Search for the cell housing the specified text and yield its (X, Y) center coordinate. 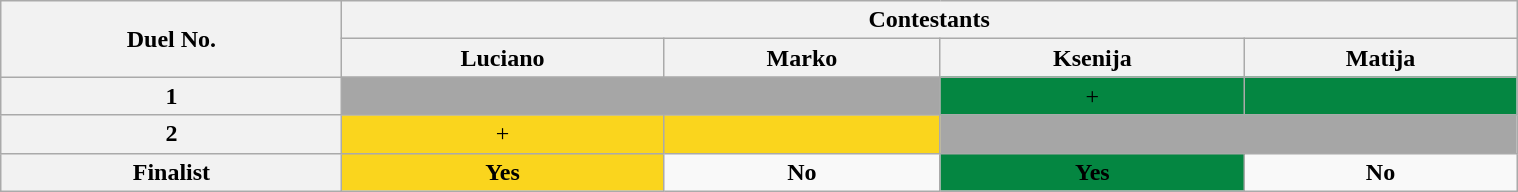
Contestants (928, 20)
Luciano (502, 58)
Marko (802, 58)
Duel No. (171, 39)
2 (171, 134)
Ksenija (1092, 58)
Finalist (171, 172)
Matija (1380, 58)
1 (171, 96)
